Output the (x, y) coordinate of the center of the cell containing the given text.  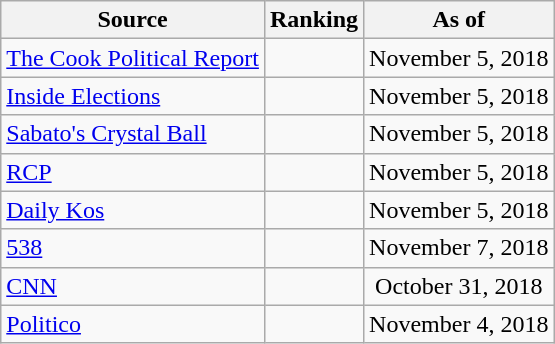
Ranking (314, 20)
Inside Elections (133, 96)
November 4, 2018 (459, 324)
Politico (133, 324)
November 7, 2018 (459, 248)
RCP (133, 172)
The Cook Political Report (133, 58)
Source (133, 20)
Sabato's Crystal Ball (133, 134)
538 (133, 248)
CNN (133, 286)
Daily Kos (133, 210)
As of (459, 20)
October 31, 2018 (459, 286)
